Capture the cell that displays the provided text and extract its [X, Y] central coordinate. 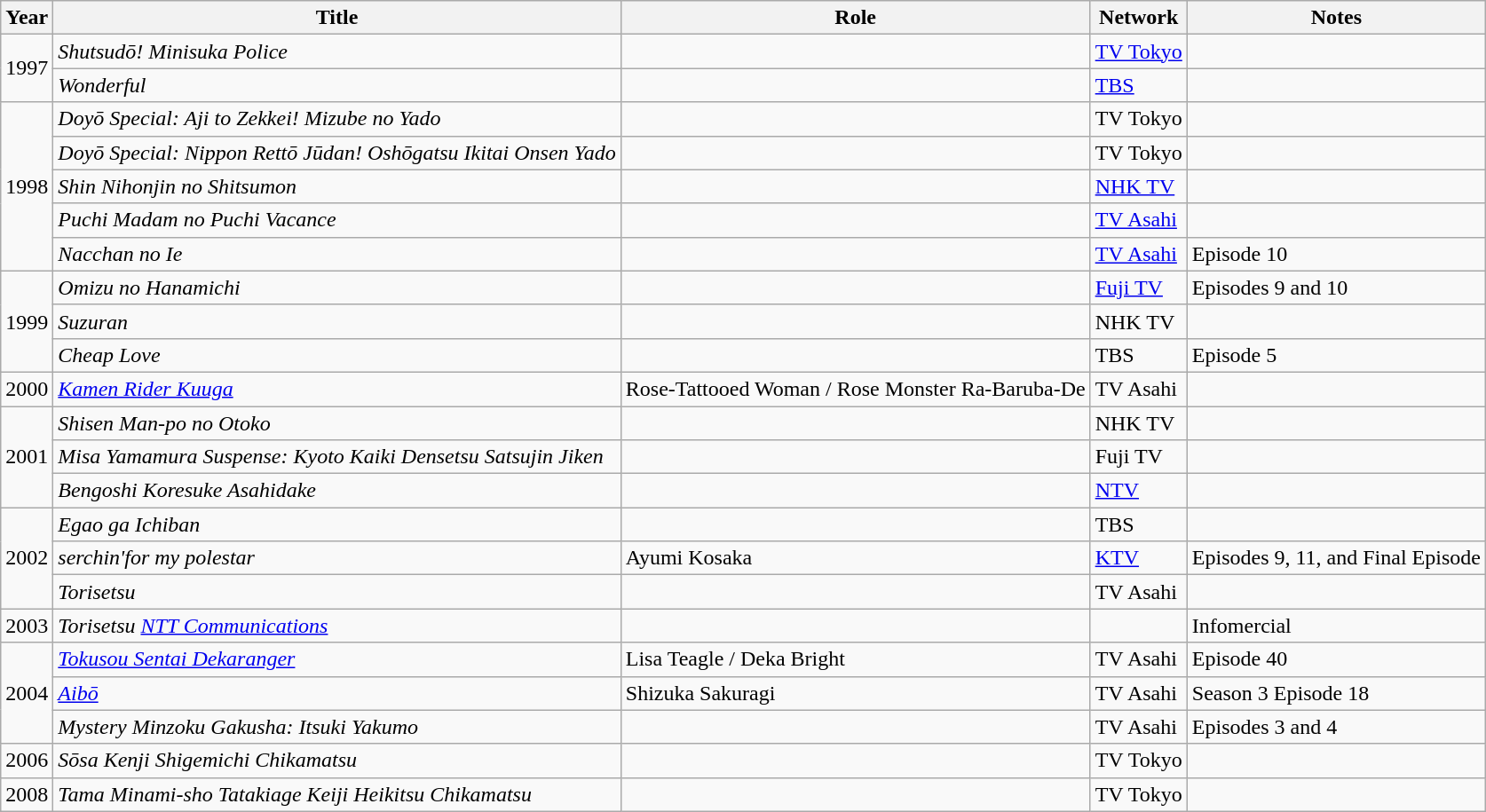
2002 [27, 558]
Cheap Love [337, 355]
Episodes 9 and 10 [1336, 288]
Misa Yamamura Suspense: Kyoto Kaiki Densetsu Satsujin Jiken [337, 457]
Tokusou Sentai Dekaranger [337, 659]
Doyō Special: Nippon Rettō Jūdan! Oshōgatsu Ikitai Onsen Yado [337, 153]
2006 [27, 761]
Bengoshi Koresuke Asahidake [337, 491]
2008 [27, 794]
2001 [27, 457]
Episodes 3 and 4 [1336, 727]
Tama Minami-sho Tatakiage Keiji Heikitsu Chikamatsu [337, 794]
Episode 5 [1336, 355]
Episode 10 [1336, 254]
Puchi Madam no Puchi Vacance [337, 220]
Doyō Special: Aji to Zekkei! Mizube no Yado [337, 119]
Aibō [337, 693]
Kamen Rider Kuuga [337, 389]
Torisetsu NTT Communications [337, 626]
Shutsudō! Minisuka Police [337, 51]
Wonderful [337, 85]
1999 [27, 321]
Shizuka Sakuragi [856, 693]
Lisa Teagle / Deka Bright [856, 659]
Episodes 9, 11, and Final Episode [1336, 558]
Notes [1336, 18]
Infomercial [1336, 626]
Torisetsu [337, 592]
Ayumi Kosaka [856, 558]
1997 [27, 68]
Season 3 Episode 18 [1336, 693]
2004 [27, 693]
KTV [1138, 558]
2003 [27, 626]
Title [337, 18]
Year [27, 18]
Role [856, 18]
Shin Nihonjin no Shitsumon [337, 186]
2000 [27, 389]
serchin'for my polestar [337, 558]
Mystery Minzoku Gakusha: Itsuki Yakumo [337, 727]
1998 [27, 186]
Omizu no Hanamichi [337, 288]
Nacchan no Ie [337, 254]
Sōsa Kenji Shigemichi Chikamatsu [337, 761]
Network [1138, 18]
Rose-Tattooed Woman / Rose Monster Ra-Baruba-De [856, 389]
Suzuran [337, 321]
Egao ga Ichiban [337, 524]
Episode 40 [1336, 659]
NTV [1138, 491]
Shisen Man-po no Otoko [337, 423]
